Determine the (x, y) coordinate at the center of the cell enclosing the given text.  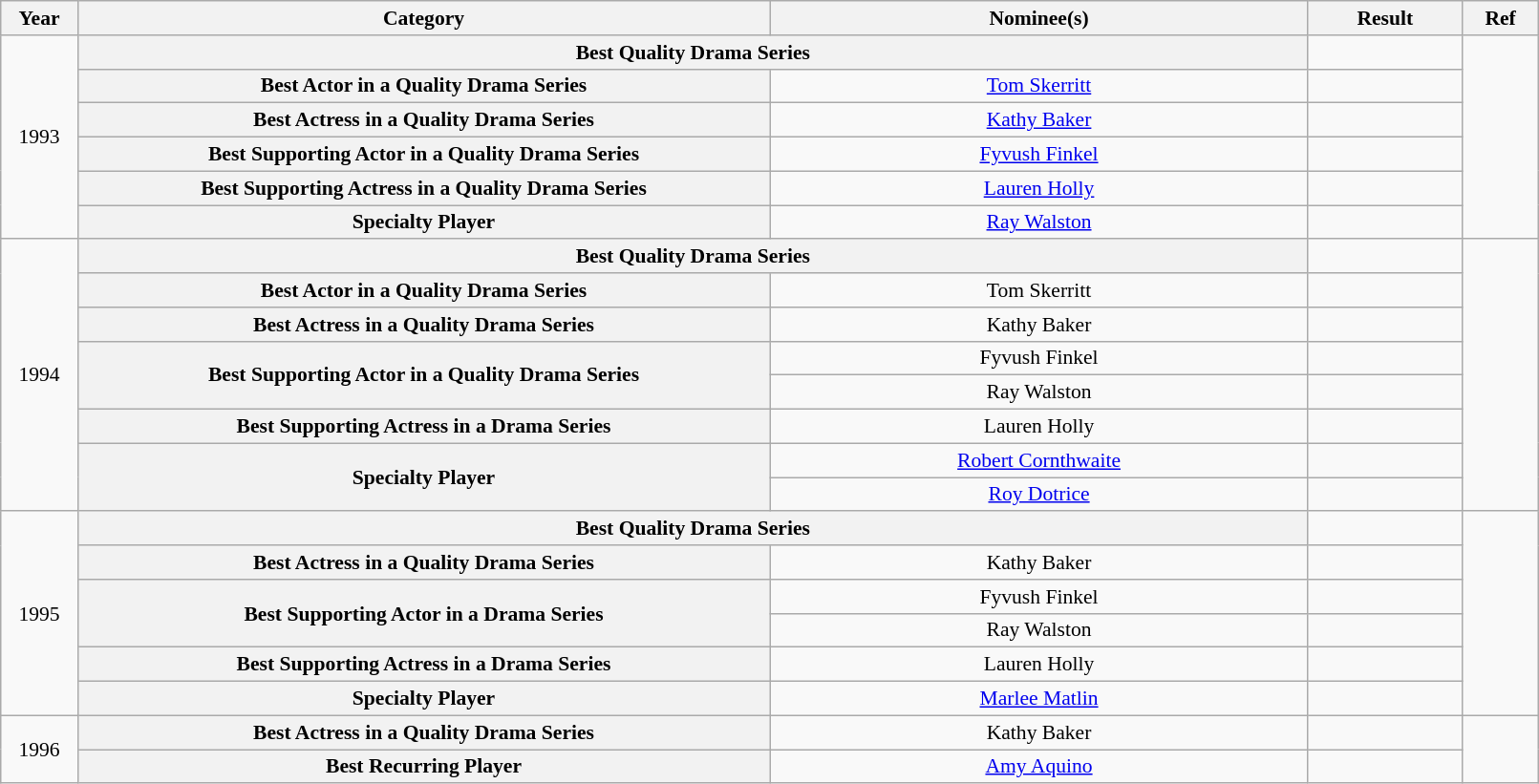
1995 (39, 614)
Year (39, 18)
1993 (39, 138)
1994 (39, 376)
Nominee(s) (1039, 18)
Category (424, 18)
Best Supporting Actress in a Quality Drama Series (424, 188)
Robert Cornthwaite (1039, 460)
Ref (1500, 18)
Marlee Matlin (1039, 699)
Amy Aquino (1039, 767)
Best Recurring Player (424, 767)
Result (1385, 18)
Best Supporting Actor in a Drama Series (424, 613)
Roy Dotrice (1039, 495)
1996 (39, 749)
